Capture the cell that displays the provided text and extract its [X, Y] central coordinate. 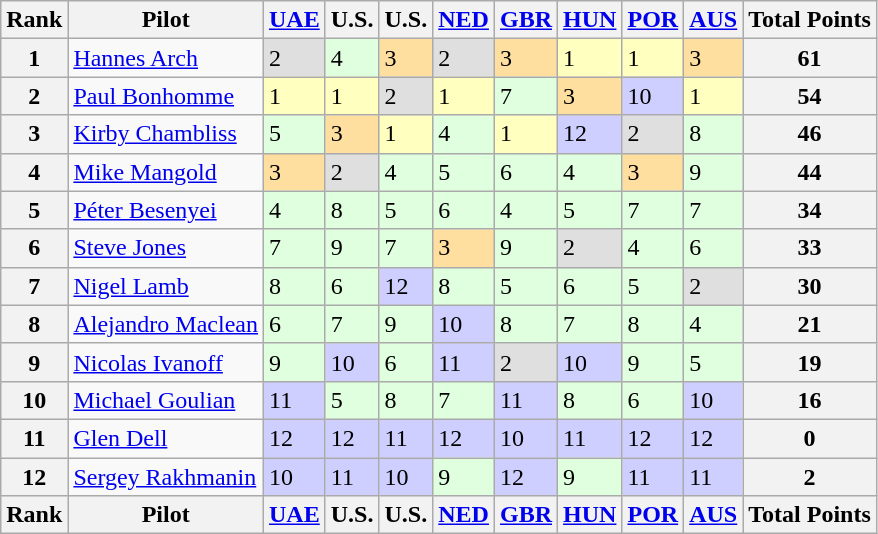
44 [810, 172]
61 [810, 58]
Sergey Rakhmanin [166, 477]
19 [810, 362]
33 [810, 248]
Mike Mangold [166, 172]
Glen Dell [166, 438]
Hannes Arch [166, 58]
Péter Besenyei [166, 210]
Paul Bonhomme [166, 96]
21 [810, 324]
Michael Goulian [166, 400]
34 [810, 210]
Nicolas Ivanoff [166, 362]
Steve Jones [166, 248]
0 [810, 438]
Kirby Chambliss [166, 134]
Alejandro Maclean [166, 324]
46 [810, 134]
54 [810, 96]
30 [810, 286]
16 [810, 400]
Nigel Lamb [166, 286]
